Identify which cell holds the provided text, then report its (X, Y) central coordinate. 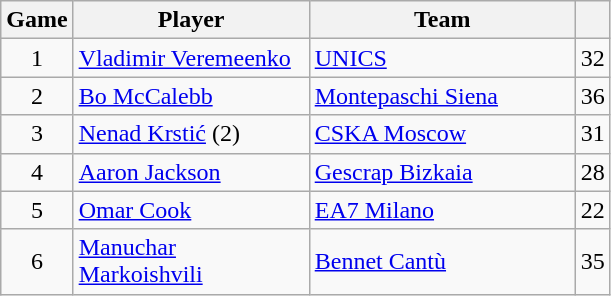
5 (37, 210)
Game (37, 20)
CSKA Moscow (442, 134)
36 (592, 96)
Nenad Krstić (2) (191, 134)
22 (592, 210)
Gescrap Bizkaia (442, 172)
Montepaschi Siena (442, 96)
Aaron Jackson (191, 172)
1 (37, 58)
Player (191, 20)
31 (592, 134)
UNICS (442, 58)
35 (592, 262)
Omar Cook (191, 210)
Bo McCalebb (191, 96)
Vladimir Veremeenko (191, 58)
Team (442, 20)
Bennet Cantù (442, 262)
3 (37, 134)
2 (37, 96)
32 (592, 58)
4 (37, 172)
Manuchar Markoishvili (191, 262)
28 (592, 172)
EA7 Milano (442, 210)
6 (37, 262)
